Extract the (x, y) coordinate from the center of the cell holding the provided text.  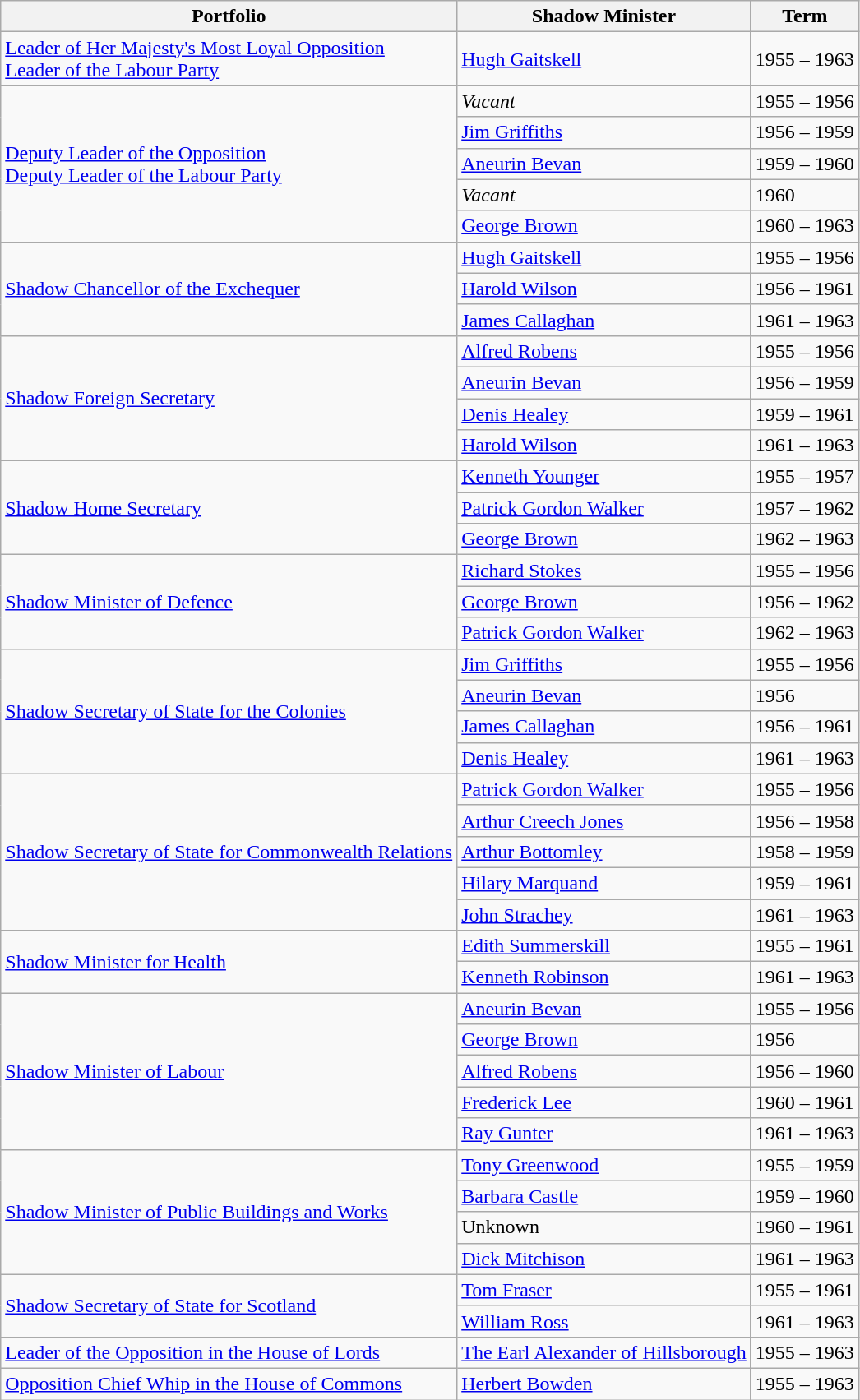
Edith Summerskill (604, 946)
Kenneth Younger (604, 477)
1960 (804, 195)
Kenneth Robinson (604, 977)
Hilary Marquand (604, 883)
Shadow Secretary of State for Scotland (229, 1305)
Shadow Home Secretary (229, 508)
Term (804, 16)
1957 – 1962 (804, 508)
Tony Greenwood (604, 1165)
1956 – 1958 (804, 820)
Shadow Minister for Health (229, 962)
Richard Stokes (604, 571)
Shadow Foreign Secretary (229, 398)
Shadow Minister (604, 16)
Arthur Bottomley (604, 852)
Deputy Leader of the OppositionDeputy Leader of the Labour Party (229, 164)
Shadow Minister of Defence (229, 602)
Herbert Bowden (604, 1384)
Opposition Chief Whip in the House of Commons (229, 1384)
John Strachey (604, 915)
The Earl Alexander of Hillsborough (604, 1352)
1958 – 1959 (804, 852)
Ray Gunter (604, 1134)
1956 – 1962 (804, 602)
Frederick Lee (604, 1102)
Tom Fraser (604, 1290)
Portfolio (229, 16)
Barbara Castle (604, 1196)
William Ross (604, 1321)
1955 – 1957 (804, 477)
Arthur Creech Jones (604, 820)
1956 – 1960 (804, 1071)
Shadow Minister of Labour (229, 1071)
Leader of the Opposition in the House of Lords (229, 1352)
Shadow Minister of Public Buildings and Works (229, 1212)
Dick Mitchison (604, 1259)
Shadow Secretary of State for Commonwealth Relations (229, 852)
Shadow Secretary of State for the Colonies (229, 711)
Shadow Chancellor of the Exchequer (229, 289)
1955 – 1959 (804, 1165)
Leader of Her Majesty's Most Loyal OppositionLeader of the Labour Party (229, 59)
1960 – 1963 (804, 226)
Unknown (604, 1227)
